Provide the (x, y) coordinate of the cell's center where the given text is located.  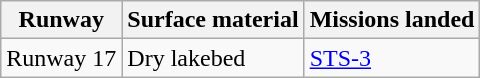
Surface material (213, 20)
Missions landed (392, 20)
Runway (62, 20)
Dry lakebed (213, 58)
STS-3 (392, 58)
Runway 17 (62, 58)
